Provide the (X, Y) coordinate of the cell's center where the given text is located.  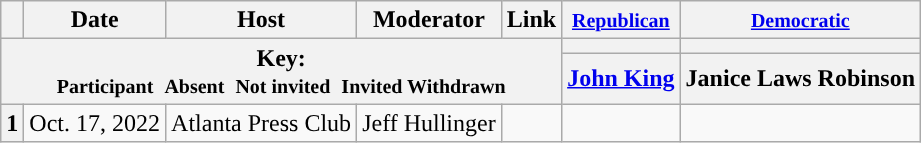
Date (95, 20)
Republican (621, 20)
Democratic (800, 20)
Key: Participant Absent Not invited Invited Withdrawn (282, 72)
John King (621, 78)
Jeff Hullinger (430, 123)
Janice Laws Robinson (800, 78)
Moderator (430, 20)
1 (12, 123)
Oct. 17, 2022 (95, 123)
Host (262, 20)
Atlanta Press Club (262, 123)
Link (531, 20)
